Find where the given text appears and provide that cell's center as [x, y] coordinate. 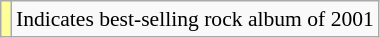
Indicates best-selling rock album of 2001 [195, 19]
